Extract the (x, y) coordinate from the center of the cell holding the provided text.  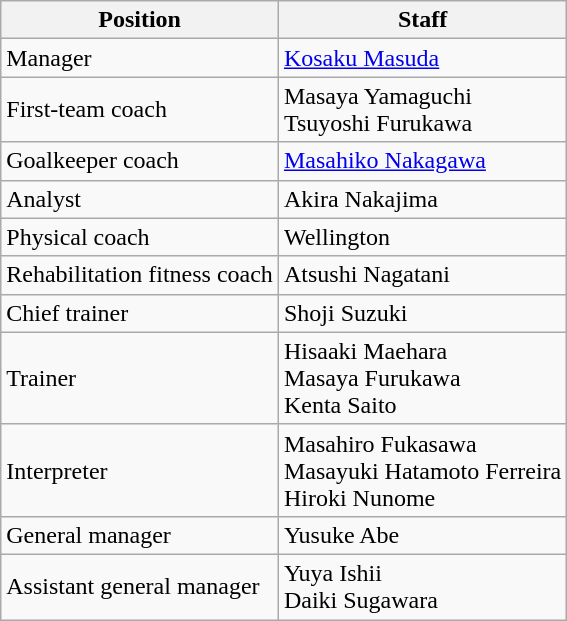
Manager (140, 58)
Analyst (140, 199)
Physical coach (140, 237)
Atsushi Nagatani (422, 275)
Akira Nakajima (422, 199)
Masahiro Fukasawa Masayuki Hatamoto Ferreira Hiroki Nunome (422, 470)
Chief trainer (140, 313)
Position (140, 20)
Wellington (422, 237)
Kosaku Masuda (422, 58)
Trainer (140, 378)
Goalkeeper coach (140, 161)
General manager (140, 535)
Assistant general manager (140, 586)
Staff (422, 20)
Shoji Suzuki (422, 313)
Hisaaki Maehara Masaya Furukawa Kenta Saito (422, 378)
Masahiko Nakagawa (422, 161)
First-team coach (140, 110)
Masaya Yamaguchi Tsuyoshi Furukawa (422, 110)
Interpreter (140, 470)
Rehabilitation fitness coach (140, 275)
Yuya Ishii Daiki Sugawara (422, 586)
Yusuke Abe (422, 535)
